Search for the cell housing the specified text and yield its (X, Y) center coordinate. 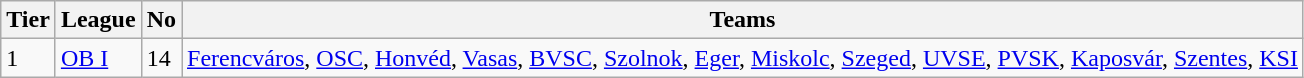
No (161, 20)
Teams (743, 20)
14 (161, 58)
OB I (98, 58)
Ferencváros, OSC, Honvéd, Vasas, BVSC, Szolnok, Eger, Miskolc, Szeged, UVSE, PVSK, Kaposvár, Szentes, KSI (743, 58)
Tier (28, 20)
1 (28, 58)
League (98, 20)
